From the cell containing the given text, extract its center point as (x, y) coordinate. 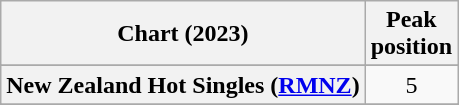
5 (411, 85)
Chart (2023) (183, 34)
Peakposition (411, 34)
New Zealand Hot Singles (RMNZ) (183, 85)
